Capture the cell that displays the provided text and extract its (X, Y) central coordinate. 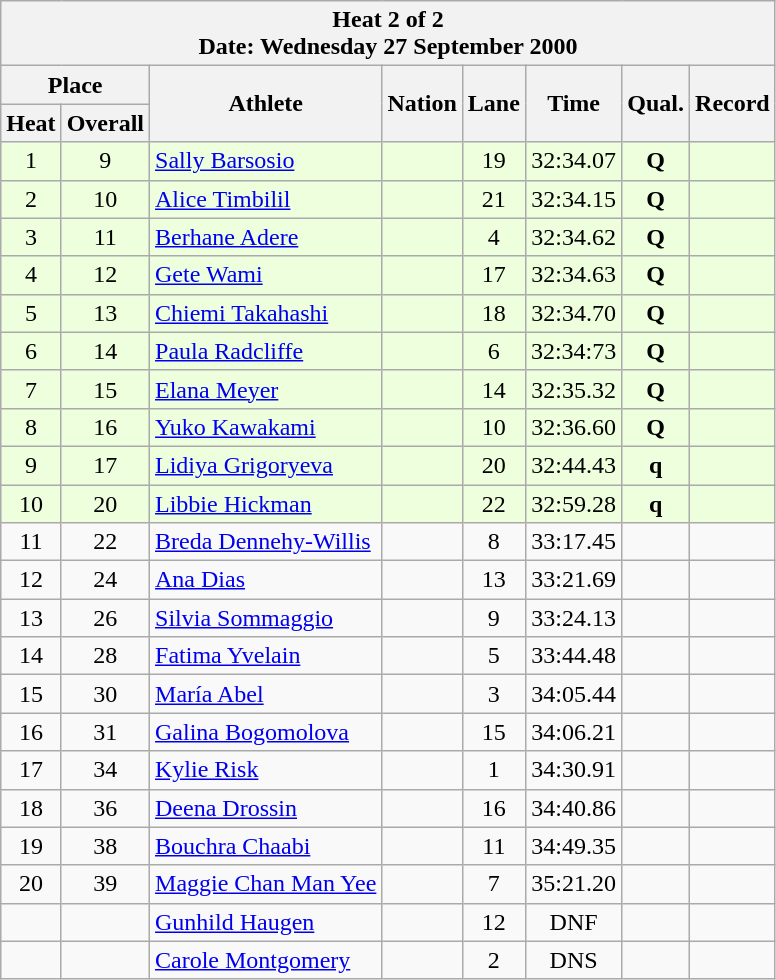
Berhane Adere (266, 237)
DNF (573, 922)
32:34:73 (573, 351)
Sally Barsosio (266, 161)
Overall (105, 123)
32:34.07 (573, 161)
Silvia Sommaggio (266, 618)
32:59.28 (573, 503)
34:30.91 (573, 770)
34 (105, 770)
34:49.35 (573, 846)
36 (105, 808)
Ana Dias (266, 580)
Galina Bogomolova (266, 732)
Athlete (266, 104)
21 (494, 199)
Bouchra Chaabi (266, 846)
Nation (422, 104)
Heat (31, 123)
Time (573, 104)
Lane (494, 104)
Maggie Chan Man Yee (266, 884)
34:06.21 (573, 732)
Kylie Risk (266, 770)
Deena Drossin (266, 808)
Place (76, 85)
31 (105, 732)
Carole Montgomery (266, 960)
Qual. (656, 104)
34:05.44 (573, 694)
Alice Timbilil (266, 199)
Fatima Yvelain (266, 656)
38 (105, 846)
28 (105, 656)
Gunhild Haugen (266, 922)
32:34.63 (573, 275)
34:40.86 (573, 808)
30 (105, 694)
32:35.32 (573, 389)
Chiemi Takahashi (266, 313)
33:24.13 (573, 618)
24 (105, 580)
33:44.48 (573, 656)
32:44.43 (573, 465)
33:21.69 (573, 580)
Elana Meyer (266, 389)
Paula Radcliffe (266, 351)
32:36.60 (573, 427)
María Abel (266, 694)
Heat 2 of 2 Date: Wednesday 27 September 2000 (388, 34)
Breda Dennehy-Willis (266, 542)
26 (105, 618)
35:21.20 (573, 884)
Libbie Hickman (266, 503)
DNS (573, 960)
Yuko Kawakami (266, 427)
32:34.62 (573, 237)
Gete Wami (266, 275)
32:34.15 (573, 199)
Lidiya Grigoryeva (266, 465)
33:17.45 (573, 542)
Record (733, 104)
32:34.70 (573, 313)
39 (105, 884)
